Detect which cell encompasses the target text, then output its [x, y] center coordinate. 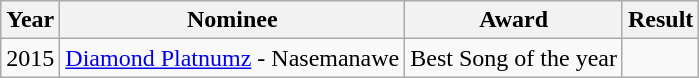
Nominee [232, 20]
Diamond Platnumz - Nasemanawe [232, 58]
Result [660, 20]
Year [30, 20]
Best Song of the year [514, 58]
2015 [30, 58]
Award [514, 20]
